Determine the [x, y] coordinate at the center of the cell enclosing the given text.  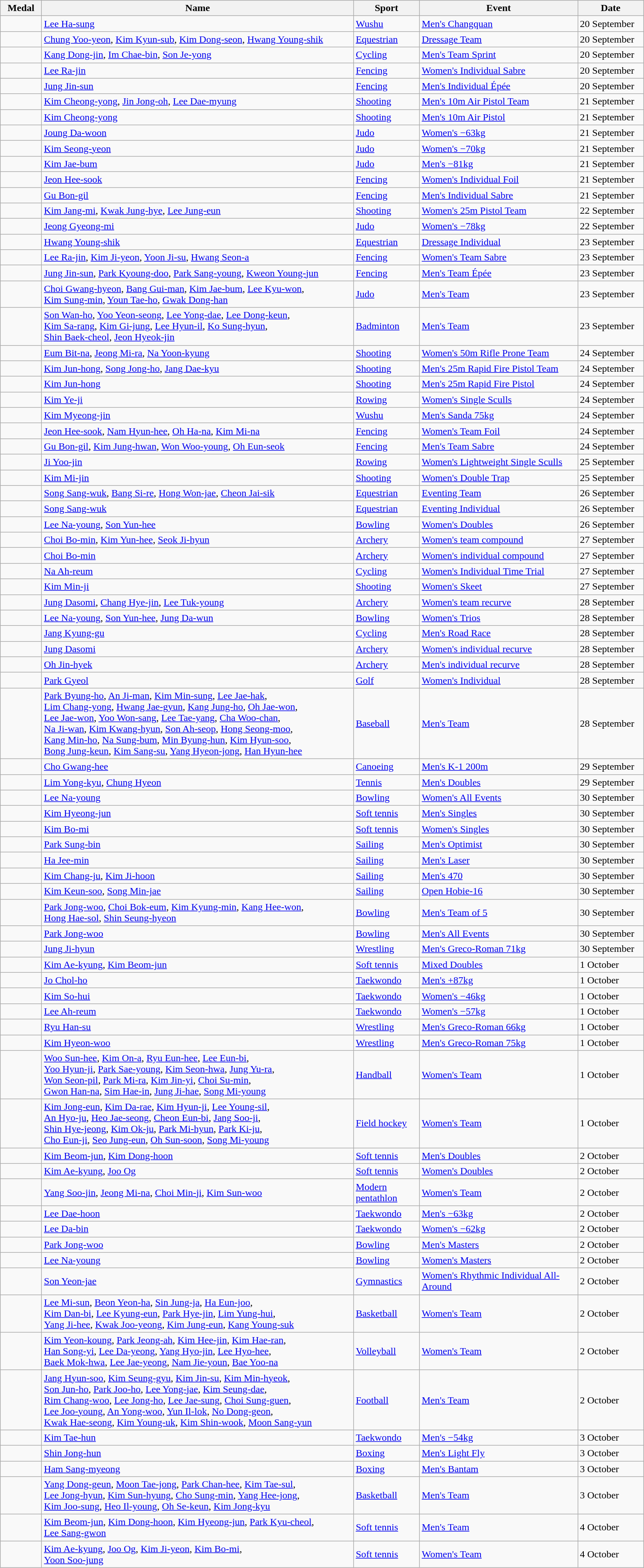
Men's 25m Rapid Fire Pistol [499, 384]
Kim Min-ji [197, 587]
Women's Team Foil [499, 431]
Men's individual recurve [499, 664]
Ryu Han-su [197, 1027]
Men's 470 [499, 876]
Badminton [387, 326]
Women's Rhythmic Individual All-Around [499, 1281]
Women's Lightweight Single Sculls [499, 462]
Oh Jin-hyek [197, 664]
Eum Bit-na, Jeong Mi-ra, Na Yoon-kyung [197, 353]
Women's 25m Pistol Team [499, 211]
Men's Optimist [499, 845]
Name [197, 8]
Women's Double Trap [499, 478]
Event [499, 8]
Date [610, 8]
Sport [387, 8]
Women's Skeet [499, 587]
Women's 50m Rifle Prone Team [499, 353]
Kim Jun-hong, Song Jong-ho, Jang Dae-kyu [197, 368]
Lee Ra-jin, Kim Ji-yeon, Yoon Ji-su, Hwang Seon-a [197, 258]
Handball [387, 1075]
Eventing Individual [499, 509]
Women's Singles [499, 829]
Men's Greco-Roman 66kg [499, 1027]
Women's individual recurve [499, 649]
Kim Beom-jun, Kim Dong-hoon [197, 1156]
Dressage Individual [499, 242]
Men's Laser [499, 860]
Women's team compound [499, 540]
Jeong Gyeong-mi [197, 226]
Park Jong-woo, Choi Bok-eum, Kim Kyung-min, Kang Hee-won, Hong Hae-sol, Shin Seung-hyeon [197, 912]
Men's All Events [499, 933]
Men's Light Fly [499, 1453]
Kim Cheong-yong [197, 117]
Men's Team Sabre [499, 446]
Modern pentathlon [387, 1192]
Women's Trios [499, 618]
Golf [387, 680]
Men's K-1 200m [499, 766]
Kim Beom-jun, Kim Dong-hoon, Kim Hyeong-jun, Park Kyu-cheol,Lee Sang-gwon [197, 1528]
Lee Ha-sung [197, 24]
Men's 10m Air Pistol Team [499, 102]
Women's −63kg [499, 133]
Kim Ae-kyung, Joo Og, Kim Ji-yeon, Kim Bo-mi,Yoon Soo-jung [197, 1554]
Kim Ye-ji [197, 400]
Ji Yoo-jin [197, 462]
Lee Na-young, Son Yun-hee, Jung Da-wun [197, 618]
Kim So-hui [197, 996]
Men's −63kg [499, 1213]
Women's −70kg [499, 148]
Men's Individual Sabre [499, 195]
Lee Dae-hoon [197, 1213]
Women's Individual Foil [499, 179]
Son Yeon-jae [197, 1281]
Jung Ji-hyun [197, 949]
Volleyball [387, 1351]
Men's Masters [499, 1245]
Shin Jong-hun [197, 1453]
Lee Ah-reum [197, 1011]
Women's −57kg [499, 1011]
Jung Jin-sun, Park Kyoung-doo, Park Sang-young, Kweon Young-jun [197, 273]
Jo Chol-ho [197, 980]
Kim Mi-jin [197, 478]
Lee Na-young, Son Yun-hee [197, 524]
Jung Dasomi, Chang Hye-jin, Lee Tuk-young [197, 602]
Women's All Events [499, 798]
Jeon Hee-sook, Nam Hyun-hee, Oh Ha-na, Kim Mi-na [197, 431]
Kang Dong-jin, Im Chae-bin, Son Je-yong [197, 55]
Chung Yoo-yeon, Kim Kyun-sub, Kim Dong-seon, Hwang Young-shik [197, 39]
Mixed Doubles [499, 965]
Ham Sang-myeong [197, 1469]
Women's individual compound [499, 556]
Women's Individual Sabre [499, 70]
Jeon Hee-sook [197, 179]
Football [387, 1400]
Kim Jae-bum [197, 164]
Park Gyeol [197, 680]
Tennis [387, 782]
Women's −62kg [499, 1229]
Choi Gwang-hyeon, Bang Gui-man, Kim Jae-bum, Lee Kyu-won, Kim Sung-min, Youn Tae-ho, Gwak Dong-han [197, 294]
Kim Hyeon-woo [197, 1043]
Women's Masters [499, 1260]
Women's −78kg [499, 226]
Field hockey [387, 1123]
Choi Bo-min, Kim Yun-hee, Seok Ji-hyun [197, 540]
Kim Seong-yeon [197, 148]
Men's Bantam [499, 1469]
Men's Greco-Roman 71kg [499, 949]
Men's −81kg [499, 164]
Kim Jun-hong [197, 384]
Lim Yong-kyu, Chung Hyeon [197, 782]
Kim Chang-ju, Kim Ji-hoon [197, 876]
Men's Sanda 75kg [499, 415]
Kim Hyeong-jun [197, 813]
Jang Kyung-gu [197, 633]
Yang Soo-jin, Jeong Mi-na, Choi Min-ji, Kim Sun-woo [197, 1192]
Men's Team Sprint [499, 55]
Men's Team of 5 [499, 912]
Joung Da-woon [197, 133]
Men's Singles [499, 813]
Women's Individual [499, 680]
Park Sung-bin [197, 845]
Lee Da-bin [197, 1229]
Men's Greco-Roman 75kg [499, 1043]
Open Hobie-16 [499, 891]
Canoeing [387, 766]
Kim Cheong-yong, Jin Jong-oh, Lee Dae-myung [197, 102]
Women's team recurve [499, 602]
Men's +87kg [499, 980]
Choi Bo-min [197, 556]
Men's Changquan [499, 24]
Kim Jang-mi, Kwak Jung-hye, Lee Jung-eun [197, 211]
Gymnastics [387, 1281]
Kim Ae-kyung, Joo Og [197, 1171]
Kim Keun-soo, Song Min-jae [197, 891]
Kim Ae-kyung, Kim Beom-jun [197, 965]
Song Sang-wuk, Bang Si-re, Hong Won-jae, Cheon Jai-sik [197, 493]
Ha Jee-min [197, 860]
Gu Bon-gil [197, 195]
Men's −54kg [499, 1437]
Men's 10m Air Pistol [499, 117]
Song Sang-wuk [197, 509]
Women's Single Sculls [499, 400]
Kim Tae-hun [197, 1437]
Eventing Team [499, 493]
Baseball [387, 723]
Na Ah-reum [197, 571]
Lee Ra-jin [197, 70]
Men's Road Race [499, 633]
Women's −46kg [499, 996]
Kim Myeong-jin [197, 415]
Gu Bon-gil, Kim Jung-hwan, Won Woo-young, Oh Eun-seok [197, 446]
Cho Gwang-hee [197, 766]
Men's Team Épée [499, 273]
Men's Individual Épée [499, 86]
Son Wan-ho, Yoo Yeon-seong, Lee Yong-dae, Lee Dong-keun, Kim Sa-rang, Kim Gi-jung, Lee Hyun-il, Ko Sung-hyun,Shin Baek-cheol, Jeon Hyeok-jin [197, 326]
Jung Dasomi [197, 649]
Jung Jin-sun [197, 86]
Men's 25m Rapid Fire Pistol Team [499, 368]
Kim Bo-mi [197, 829]
Hwang Young-shik [197, 242]
Women's Team Sabre [499, 258]
Dressage Team [499, 39]
Medal [21, 8]
Women's Individual Time Trial [499, 571]
